Find where the given text appears and provide that cell's center as [x, y] coordinate. 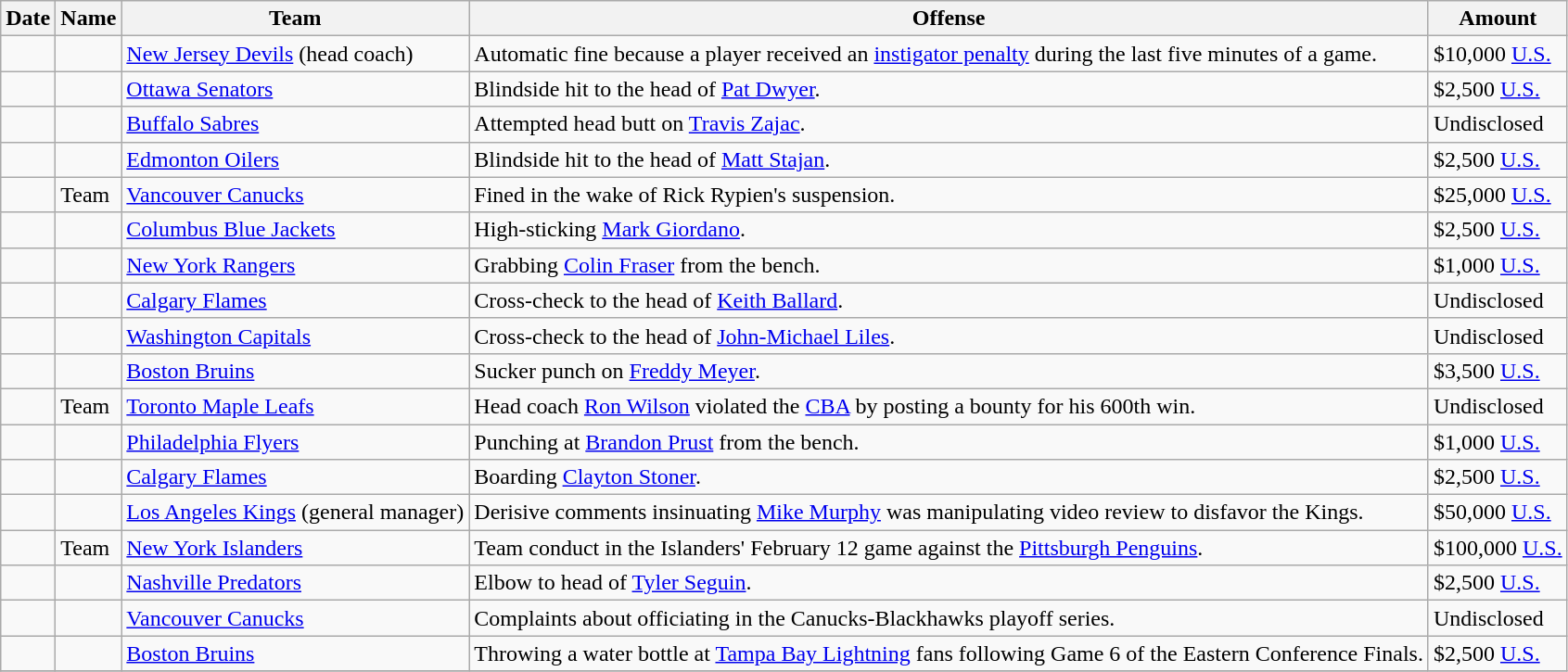
Grabbing Colin Fraser from the bench. [950, 265]
Sucker punch on Freddy Meyer. [950, 371]
Cross-check to the head of Keith Ballard. [950, 300]
High-sticking Mark Giordano. [950, 230]
$50,000 U.S. [1498, 513]
$25,000 U.S. [1498, 195]
New York Rangers [295, 265]
Toronto Maple Leafs [295, 406]
Columbus Blue Jackets [295, 230]
Throwing a water bottle at Tampa Bay Lightning fans following Game 6 of the Eastern Conference Finals. [950, 653]
New Jersey Devils (head coach) [295, 54]
Attempted head butt on Travis Zajac. [950, 124]
Team conduct in the Islanders' February 12 game against the Pittsburgh Penguins. [950, 548]
Elbow to head of Tyler Seguin. [950, 583]
Boarding Clayton Stoner. [950, 477]
Edmonton Oilers [295, 159]
Date [28, 19]
Fined in the wake of Rick Rypien's suspension. [950, 195]
New York Islanders [295, 548]
Blindside hit to the head of Matt Stajan. [950, 159]
$10,000 U.S. [1498, 54]
Nashville Predators [295, 583]
Cross-check to the head of John-Michael Liles. [950, 336]
$100,000 U.S. [1498, 548]
$3,500 U.S. [1498, 371]
Blindside hit to the head of Pat Dwyer. [950, 89]
Name [89, 19]
Los Angeles Kings (general manager) [295, 513]
Buffalo Sabres [295, 124]
Derisive comments insinuating Mike Murphy was manipulating video review to disfavor the Kings. [950, 513]
Complaints about officiating in the Canucks-Blackhawks playoff series. [950, 618]
Washington Capitals [295, 336]
Head coach Ron Wilson violated the CBA by posting a bounty for his 600th win. [950, 406]
Offense [950, 19]
Punching at Brandon Prust from the bench. [950, 442]
Philadelphia Flyers [295, 442]
Ottawa Senators [295, 89]
Automatic fine because a player received an instigator penalty during the last five minutes of a game. [950, 54]
Amount [1498, 19]
